Identify which cell holds the provided text, then report its [x, y] central coordinate. 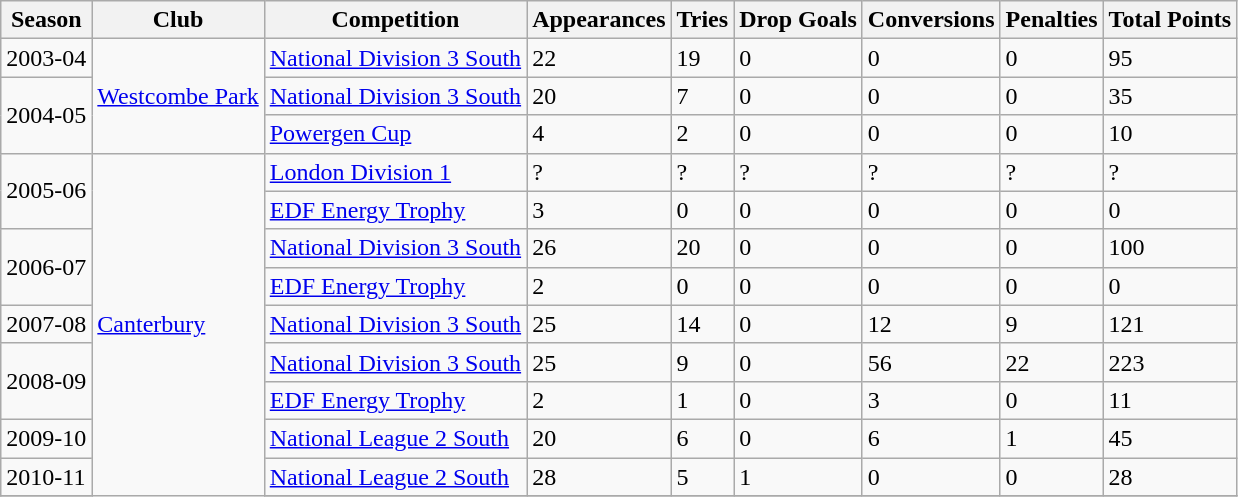
Penalties [1052, 20]
Westcombe Park [178, 96]
2010-11 [46, 477]
100 [1170, 248]
5 [702, 477]
35 [1170, 96]
Conversions [931, 20]
Drop Goals [798, 20]
45 [1170, 438]
2004-05 [46, 115]
2006-07 [46, 267]
19 [702, 58]
2005-06 [46, 191]
10 [1170, 134]
Tries [702, 20]
Competition [395, 20]
Total Points [1170, 20]
London Division 1 [395, 172]
Canterbury [178, 324]
2008-09 [46, 381]
2009-10 [46, 438]
2007-08 [46, 324]
Appearances [599, 20]
11 [1170, 400]
7 [702, 96]
95 [1170, 58]
121 [1170, 324]
2003-04 [46, 58]
Club [178, 20]
26 [599, 248]
Season [46, 20]
223 [1170, 362]
Powergen Cup [395, 134]
4 [599, 134]
14 [702, 324]
12 [931, 324]
56 [931, 362]
